Determine the (x, y) coordinate at the center of the cell enclosing the given text.  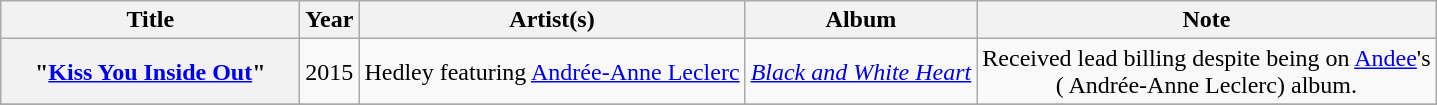
Black and White Heart (861, 72)
2015 (330, 72)
Artist(s) (552, 20)
Year (330, 20)
"Kiss You Inside Out" (150, 72)
Title (150, 20)
Hedley featuring Andrée-Anne Leclerc (552, 72)
Received lead billing despite being on Andee's ( Andrée-Anne Leclerc) album. (1206, 72)
Album (861, 20)
Note (1206, 20)
